From the cell containing the given text, extract its center point as (x, y) coordinate. 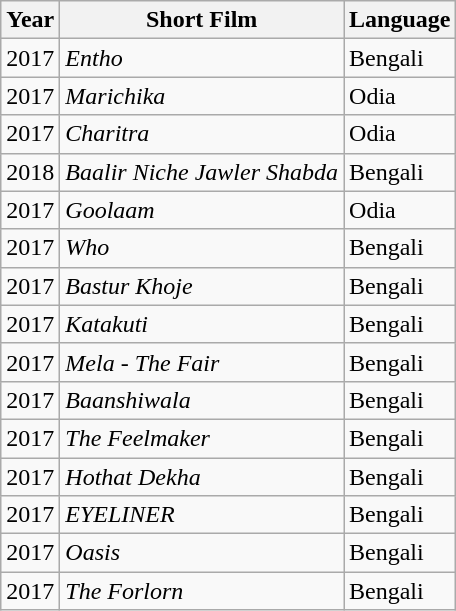
Baanshiwala (202, 400)
Baalir Niche Jawler Shabda (202, 172)
Marichika (202, 96)
Language (400, 20)
Hothat Dekha (202, 477)
The Feelmaker (202, 438)
Mela - The Fair (202, 362)
EYELINER (202, 515)
Oasis (202, 553)
Goolaam (202, 210)
Year (30, 20)
Bastur Khoje (202, 286)
Short Film (202, 20)
2018 (30, 172)
Charitra (202, 134)
Entho (202, 58)
Katakuti (202, 324)
Who (202, 248)
The Forlorn (202, 591)
